For the text-containing cell, return its midpoint in (x, y) coordinate format. 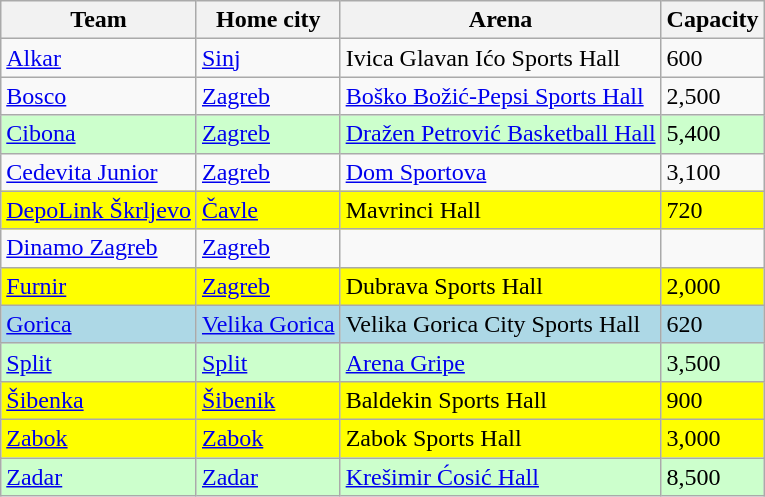
DepoLink Škrljevo (99, 210)
Arena Gripe (500, 362)
900 (712, 400)
Alkar (99, 58)
Dubrava Sports Hall (500, 286)
Boško Božić-Pepsi Sports Hall (500, 96)
720 (712, 210)
Cedevita Junior (99, 172)
600 (712, 58)
620 (712, 324)
Arena (500, 20)
Dinamo Zagreb (99, 248)
Mavrinci Hall (500, 210)
3,100 (712, 172)
Čavle (268, 210)
8,500 (712, 477)
Ivica Glavan Ićo Sports Hall (500, 58)
Team (99, 20)
Krešimir Ćosić Hall (500, 477)
Velika Gorica City Sports Hall (500, 324)
Capacity (712, 20)
Zabok Sports Hall (500, 438)
Šibenka (99, 400)
Home city (268, 20)
2,000 (712, 286)
Dražen Petrović Basketball Hall (500, 134)
Cibona (99, 134)
Baldekin Sports Hall (500, 400)
2,500 (712, 96)
5,400 (712, 134)
3,000 (712, 438)
Sinj (268, 58)
3,500 (712, 362)
Šibenik (268, 400)
Furnir (99, 286)
Gorica (99, 324)
Dom Sportova (500, 172)
Bosco (99, 96)
Velika Gorica (268, 324)
